Detect which cell encompasses the target text, then output its (x, y) center coordinate. 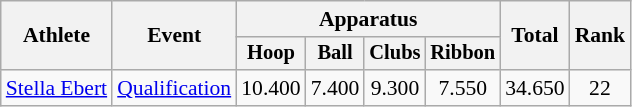
Ball (336, 54)
34.650 (534, 88)
Total (534, 36)
Event (174, 36)
10.400 (270, 88)
Apparatus (368, 19)
Ribbon (462, 54)
Clubs (394, 54)
Athlete (56, 36)
9.300 (394, 88)
7.400 (336, 88)
Rank (600, 36)
Hoop (270, 54)
22 (600, 88)
7.550 (462, 88)
Qualification (174, 88)
Stella Ebert (56, 88)
